Locate the cell with the specified text and output its [x, y] center coordinate. 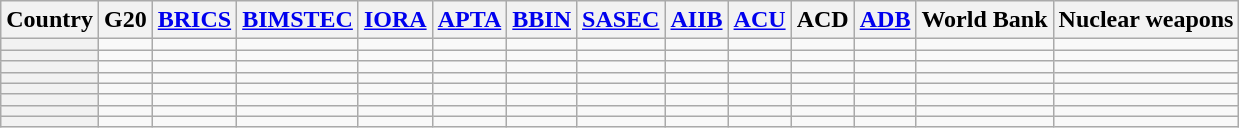
APTA [470, 20]
ACU [760, 20]
G20 [125, 20]
IORA [395, 20]
Country [50, 20]
BRICS [194, 20]
SASEC [621, 20]
BIMSTEC [298, 20]
Nuclear weapons [1146, 20]
AIIB [696, 20]
ADB [885, 20]
World Bank [984, 20]
ACD [822, 20]
BBIN [542, 20]
